For the text-containing cell, return its midpoint in (x, y) coordinate format. 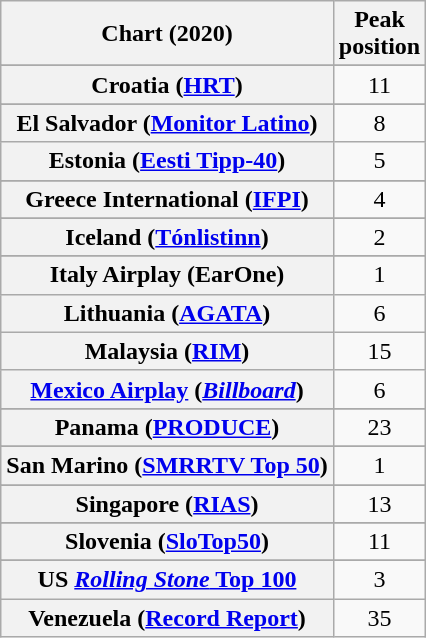
5 (379, 161)
Malaysia (RIM) (168, 351)
35 (379, 618)
Venezuela (Record Report) (168, 618)
Slovenia (SloTop50) (168, 542)
15 (379, 351)
Greece International (IFPI) (168, 199)
2 (379, 237)
Peakposition (379, 34)
US Rolling Stone Top 100 (168, 580)
Estonia (Eesti Tipp-40) (168, 161)
San Marino (SMRRTV Top 50) (168, 465)
Panama (PRODUCE) (168, 427)
Iceland (Tónlistinn) (168, 237)
8 (379, 123)
3 (379, 580)
Italy Airplay (EarOne) (168, 275)
23 (379, 427)
Lithuania (AGATA) (168, 313)
Chart (2020) (168, 34)
Singapore (RIAS) (168, 503)
13 (379, 503)
El Salvador (Monitor Latino) (168, 123)
Mexico Airplay (Billboard) (168, 389)
4 (379, 199)
Croatia (HRT) (168, 85)
